Capture the cell that displays the provided text and extract its [X, Y] central coordinate. 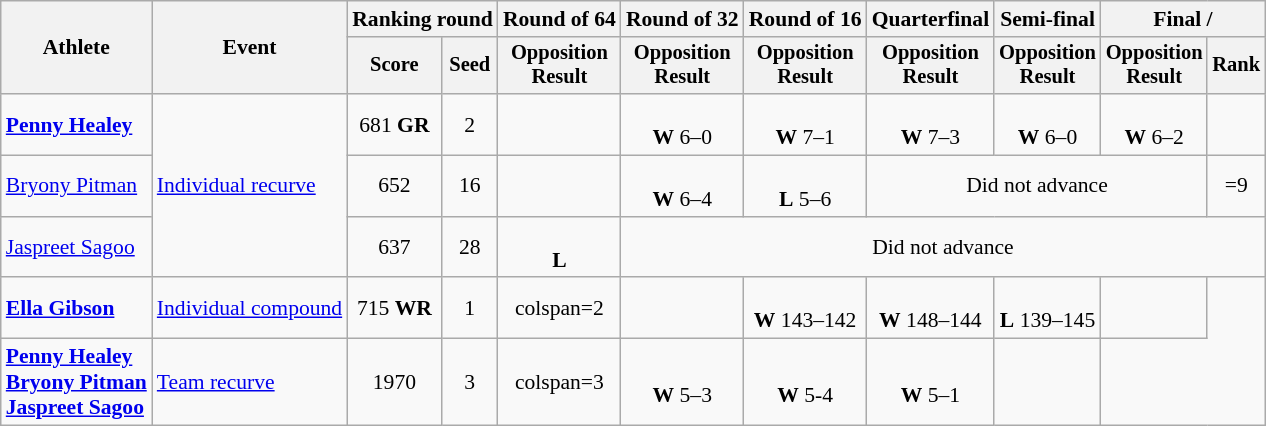
Ranking round [422, 19]
Semi-final [1048, 19]
Rank [1236, 66]
637 [394, 248]
W 148–144 [931, 308]
28 [470, 248]
L 5–6 [806, 186]
Jaspreet Sagoo [76, 248]
W 6–2 [1154, 124]
2 [470, 124]
Quarterfinal [931, 19]
Team recurve [250, 382]
1 [470, 308]
Penny Healey [76, 124]
W 5-4 [806, 382]
715 WR [394, 308]
W 143–142 [806, 308]
=9 [1236, 186]
Round of 32 [682, 19]
3 [470, 382]
W 5–1 [931, 382]
1970 [394, 382]
L 139–145 [1048, 308]
16 [470, 186]
colspan=2 [560, 308]
L [560, 248]
W 6–4 [682, 186]
Round of 16 [806, 19]
W 7–3 [931, 124]
Event [250, 48]
Ella Gibson [76, 308]
Individual recurve [250, 186]
W 5–3 [682, 382]
W 7–1 [806, 124]
681 GR [394, 124]
Seed [470, 66]
Athlete [76, 48]
colspan=3 [560, 382]
Individual compound [250, 308]
Score [394, 66]
Final / [1183, 19]
Round of 64 [560, 19]
652 [394, 186]
Penny HealeyBryony PitmanJaspreet Sagoo [76, 382]
Bryony Pitman [76, 186]
